From the cell containing the given text, extract its center point as (x, y) coordinate. 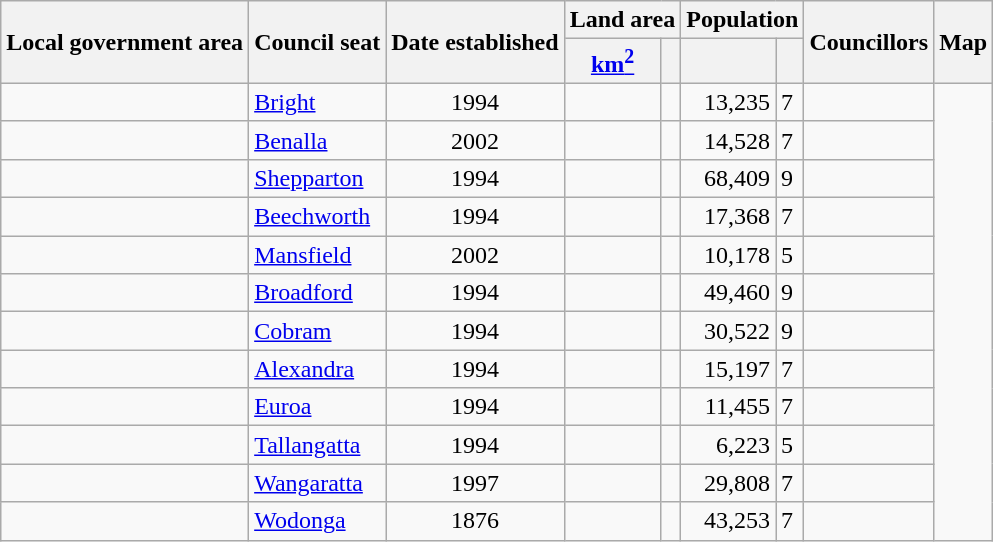
Wangaratta (318, 483)
30,522 (728, 331)
Wodonga (318, 521)
Council seat (318, 42)
Population (742, 20)
68,409 (728, 178)
Benalla (318, 140)
13,235 (728, 102)
Cobram (318, 331)
Local government area (125, 42)
Bright (318, 102)
49,460 (728, 293)
Map (964, 42)
Beechworth (318, 217)
km2 (612, 62)
Councillors (869, 42)
Broadford (318, 293)
Date established (475, 42)
43,253 (728, 521)
Mansfield (318, 255)
6,223 (728, 445)
Land area (622, 20)
1997 (475, 483)
1876 (475, 521)
Tallangatta (318, 445)
17,368 (728, 217)
10,178 (728, 255)
Euroa (318, 407)
29,808 (728, 483)
11,455 (728, 407)
Shepparton (318, 178)
15,197 (728, 369)
14,528 (728, 140)
Alexandra (318, 369)
